Find where the given text appears and provide that cell's center as [x, y] coordinate. 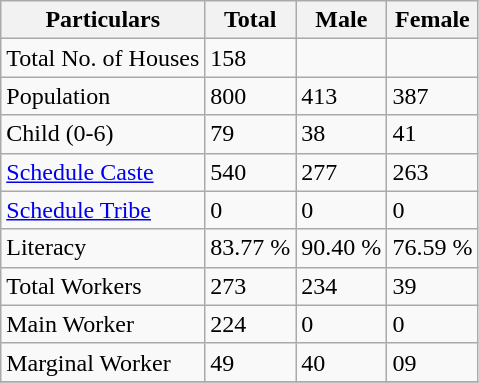
Total Workers [103, 286]
800 [250, 96]
49 [250, 362]
Schedule Tribe [103, 210]
Population [103, 96]
Total [250, 20]
41 [432, 134]
09 [432, 362]
Particulars [103, 20]
Marginal Worker [103, 362]
224 [250, 324]
83.77 % [250, 248]
234 [342, 286]
Total No. of Houses [103, 58]
540 [250, 172]
Literacy [103, 248]
158 [250, 58]
273 [250, 286]
90.40 % [342, 248]
79 [250, 134]
Main Worker [103, 324]
263 [432, 172]
413 [342, 96]
40 [342, 362]
Schedule Caste [103, 172]
Child (0-6) [103, 134]
38 [342, 134]
Female [432, 20]
Male [342, 20]
277 [342, 172]
39 [432, 286]
76.59 % [432, 248]
387 [432, 96]
